Find where the given text appears and provide that cell's center as (x, y) coordinate. 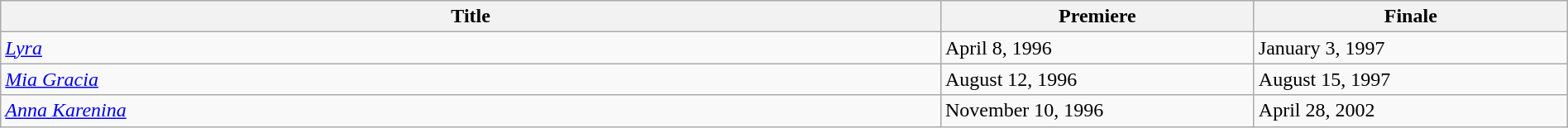
August 15, 1997 (1411, 79)
November 10, 1996 (1097, 111)
Lyra (471, 48)
Premiere (1097, 17)
January 3, 1997 (1411, 48)
Anna Karenina (471, 111)
April 8, 1996 (1097, 48)
Finale (1411, 17)
August 12, 1996 (1097, 79)
April 28, 2002 (1411, 111)
Title (471, 17)
Mia Gracia (471, 79)
